Find where the given text appears and provide that cell's center as [x, y] coordinate. 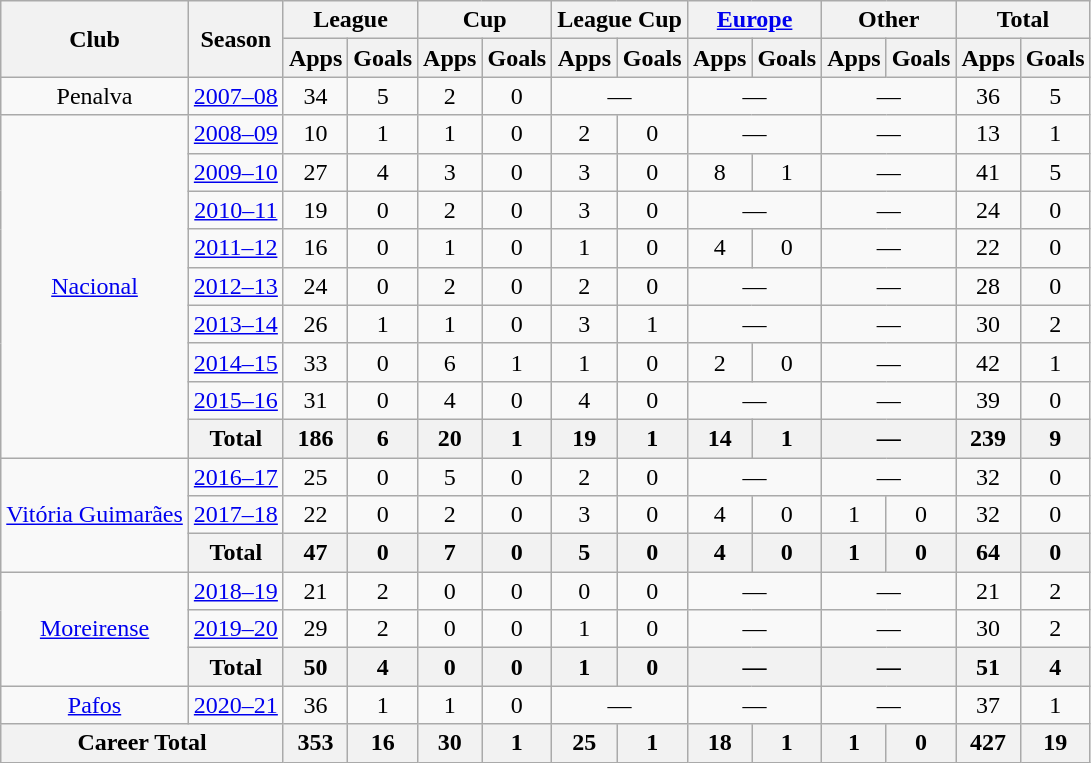
13 [988, 134]
Club [95, 39]
2016–17 [236, 477]
18 [719, 743]
Pafos [95, 705]
8 [719, 172]
League Cup [620, 20]
64 [988, 553]
33 [315, 362]
427 [988, 743]
Moreirense [95, 629]
Season [236, 39]
41 [988, 172]
37 [988, 705]
2008–09 [236, 134]
28 [988, 286]
31 [315, 400]
186 [315, 438]
2018–19 [236, 591]
Nacional [95, 286]
14 [719, 438]
353 [315, 743]
Vitória Guimarães [95, 515]
42 [988, 362]
Career Total [142, 743]
34 [315, 96]
2015–16 [236, 400]
20 [450, 438]
Other [889, 20]
Penalva [95, 96]
2011–12 [236, 248]
League [350, 20]
29 [315, 629]
239 [988, 438]
39 [988, 400]
2012–13 [236, 286]
2019–20 [236, 629]
Cup [485, 20]
47 [315, 553]
50 [315, 667]
2014–15 [236, 362]
26 [315, 324]
2007–08 [236, 96]
7 [450, 553]
27 [315, 172]
9 [1055, 438]
2020–21 [236, 705]
51 [988, 667]
2013–14 [236, 324]
2017–18 [236, 515]
Europe [754, 20]
10 [315, 134]
2009–10 [236, 172]
2010–11 [236, 210]
